Pinpoint the cell where the given text exists, returning its (x, y) midpoint coordinate. 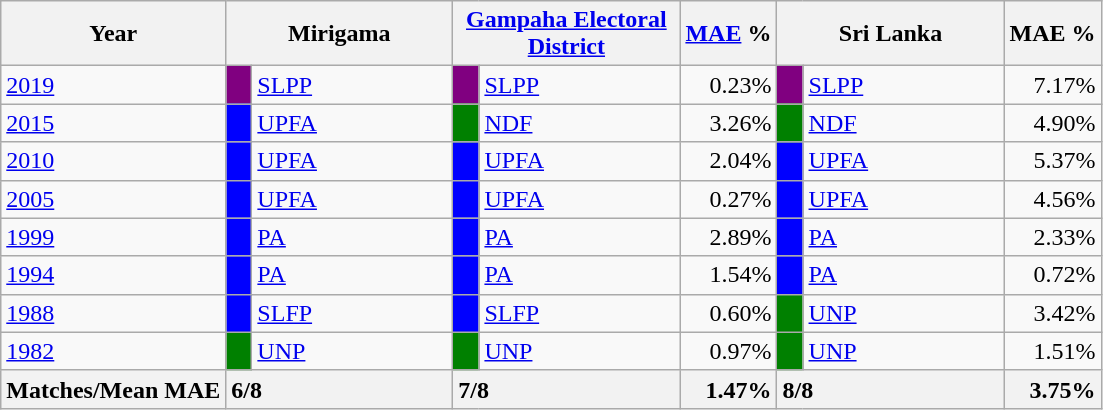
2015 (114, 123)
1.54% (728, 275)
7.17% (1052, 85)
2019 (114, 85)
1.47% (728, 389)
3.26% (728, 123)
3.42% (1052, 313)
0.97% (728, 351)
1982 (114, 351)
4.90% (1052, 123)
1.51% (1052, 351)
1999 (114, 237)
1994 (114, 275)
Mirigama (340, 34)
2.04% (728, 161)
Year (114, 34)
5.37% (1052, 161)
6/8 (340, 389)
Sri Lanka (890, 34)
2010 (114, 161)
Matches/Mean MAE (114, 389)
Gampaha Electoral District (566, 34)
7/8 (566, 389)
8/8 (890, 389)
3.75% (1052, 389)
4.56% (1052, 199)
1988 (114, 313)
0.23% (728, 85)
0.60% (728, 313)
2005 (114, 199)
2.33% (1052, 237)
0.27% (728, 199)
0.72% (1052, 275)
2.89% (728, 237)
